Return (X, Y) of the center of cell containing provided text 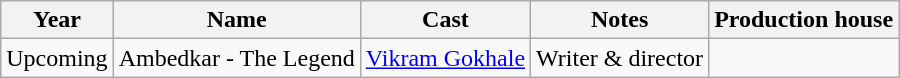
Name (236, 20)
Year (57, 20)
Vikram Gokhale (445, 58)
Ambedkar - The Legend (236, 58)
Upcoming (57, 58)
Cast (445, 20)
Production house (804, 20)
Notes (620, 20)
Writer & director (620, 58)
